Extract the [X, Y] coordinate from the center of the cell holding the provided text.  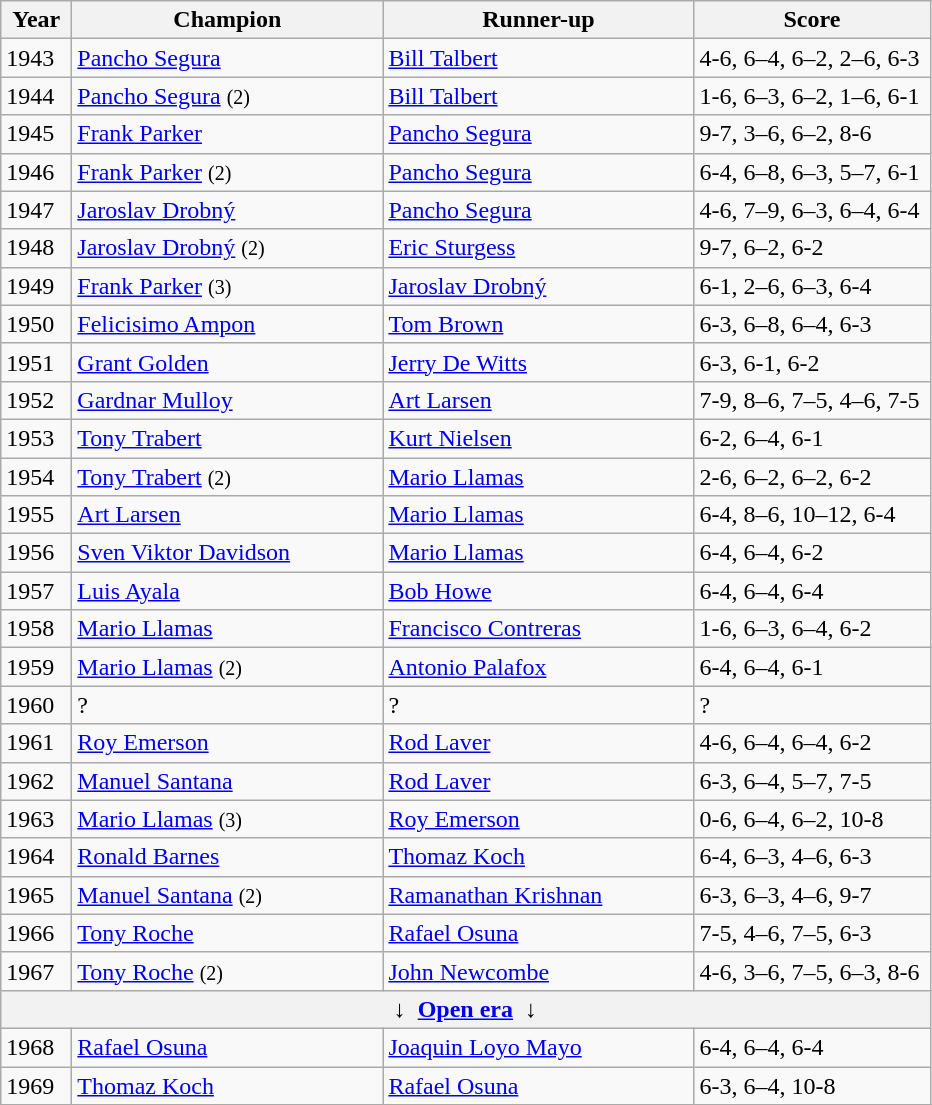
John Newcombe [538, 971]
6-1, 2–6, 6–3, 6-4 [812, 286]
Sven Viktor Davidson [228, 553]
Eric Sturgess [538, 248]
4-6, 6–4, 6–2, 2–6, 6-3 [812, 58]
4-6, 7–9, 6–3, 6–4, 6-4 [812, 210]
1960 [36, 705]
1968 [36, 1047]
1947 [36, 210]
Felicisimo Ampon [228, 324]
Tony Roche (2) [228, 971]
Mario Llamas (3) [228, 819]
1944 [36, 96]
Pancho Segura (2) [228, 96]
Bob Howe [538, 591]
Ramanathan Krishnan [538, 895]
1952 [36, 400]
Manuel Santana [228, 781]
Jaroslav Drobný (2) [228, 248]
1954 [36, 477]
Tom Brown [538, 324]
1965 [36, 895]
1958 [36, 629]
1961 [36, 743]
6-3, 6–4, 10-8 [812, 1085]
1-6, 6–3, 6–4, 6-2 [812, 629]
1967 [36, 971]
6-3, 6–8, 6–4, 6-3 [812, 324]
Year [36, 20]
2-6, 6–2, 6–2, 6-2 [812, 477]
1963 [36, 819]
6-4, 8–6, 10–12, 6-4 [812, 515]
1946 [36, 172]
Champion [228, 20]
1949 [36, 286]
1957 [36, 591]
1945 [36, 134]
1969 [36, 1085]
Antonio Palafox [538, 667]
9-7, 3–6, 6–2, 8-6 [812, 134]
6-4, 6–8, 6–3, 5–7, 6-1 [812, 172]
Frank Parker (3) [228, 286]
Tony Trabert [228, 438]
Kurt Nielsen [538, 438]
6-3, 6–4, 5–7, 7-5 [812, 781]
Mario Llamas (2) [228, 667]
1956 [36, 553]
6-4, 6–4, 6-2 [812, 553]
6-3, 6-1, 6-2 [812, 362]
0-6, 6–4, 6–2, 10-8 [812, 819]
↓ Open era ↓ [466, 1009]
Tony Trabert (2) [228, 477]
Joaquin Loyo Mayo [538, 1047]
Francisco Contreras [538, 629]
4-6, 3–6, 7–5, 6–3, 8-6 [812, 971]
6-2, 6–4, 6-1 [812, 438]
1955 [36, 515]
7-5, 4–6, 7–5, 6-3 [812, 933]
1966 [36, 933]
1962 [36, 781]
Jerry De Witts [538, 362]
Ronald Barnes [228, 857]
1951 [36, 362]
9-7, 6–2, 6-2 [812, 248]
Frank Parker [228, 134]
1953 [36, 438]
1943 [36, 58]
1-6, 6–3, 6–2, 1–6, 6-1 [812, 96]
Score [812, 20]
1959 [36, 667]
7-9, 8–6, 7–5, 4–6, 7-5 [812, 400]
4-6, 6–4, 6–4, 6-2 [812, 743]
1950 [36, 324]
6-4, 6–4, 6-1 [812, 667]
Frank Parker (2) [228, 172]
Grant Golden [228, 362]
6-3, 6–3, 4–6, 9-7 [812, 895]
1948 [36, 248]
Tony Roche [228, 933]
Runner-up [538, 20]
Luis Ayala [228, 591]
Manuel Santana (2) [228, 895]
1964 [36, 857]
Gardnar Mulloy [228, 400]
6-4, 6–3, 4–6, 6-3 [812, 857]
